Output the (X, Y) coordinate of the center of the cell containing the given text.  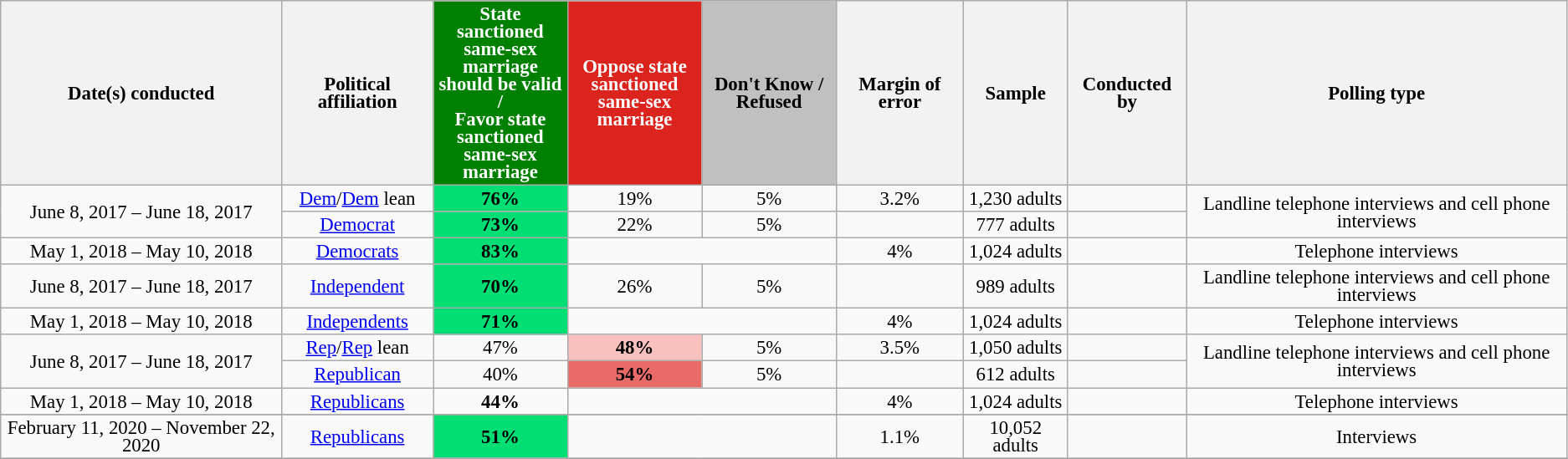
Polling type (1377, 94)
612 adults (1016, 375)
Independent (358, 286)
3.5% (899, 348)
777 adults (1016, 225)
Date(s) conducted (141, 94)
3.2% (899, 199)
Political affiliation (358, 94)
76% (500, 199)
Don't Know / Refused (770, 94)
Republican (358, 375)
22% (634, 225)
Conducted by (1127, 94)
40% (500, 375)
44% (500, 401)
47% (500, 348)
Interviews (1377, 436)
February 11, 2020 – November 22, 2020 (141, 436)
73% (500, 225)
989 adults (1016, 286)
Margin of error (899, 94)
Oppose state sanctioned same-sex marriage (634, 94)
51% (500, 436)
70% (500, 286)
1.1% (899, 436)
48% (634, 348)
71% (500, 322)
1,050 adults (1016, 348)
Democrat (358, 225)
Democrats (358, 252)
83% (500, 252)
Dem/Dem lean (358, 199)
26% (634, 286)
State sanctioned same-sex marriage should be valid/Favor state sanctioned same-sex marriage (500, 94)
1,230 adults (1016, 199)
Rep/Rep lean (358, 348)
Sample (1016, 94)
54% (634, 375)
19% (634, 199)
10,052 adults (1016, 436)
Independents (358, 322)
